Locate the cell with the specified text and output its (X, Y) center coordinate. 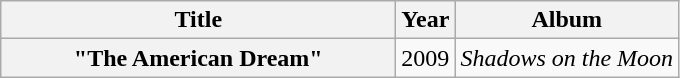
Year (426, 20)
Title (198, 20)
Album (567, 20)
"The American Dream" (198, 58)
Shadows on the Moon (567, 58)
2009 (426, 58)
